Extract the (x, y) coordinate from the center of the cell holding the provided text.  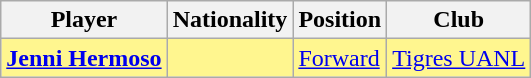
Tigres UANL (459, 58)
Club (459, 20)
Jenni Hermoso (84, 58)
Player (84, 20)
Forward (340, 58)
Position (340, 20)
Nationality (230, 20)
